Locate the cell with the specified text and output its (X, Y) center coordinate. 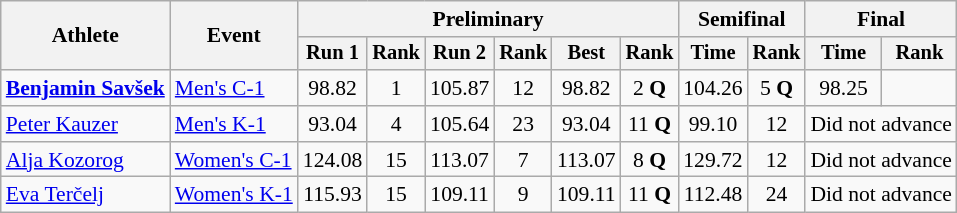
129.72 (712, 160)
1 (396, 88)
Final (881, 19)
Event (234, 36)
98.25 (844, 88)
105.87 (460, 88)
Run 1 (332, 54)
Athlete (86, 36)
104.26 (712, 88)
99.10 (712, 124)
Peter Kauzer (86, 124)
124.08 (332, 160)
Women's K-1 (234, 195)
8 Q (650, 160)
Alja Kozorog (86, 160)
Best (586, 54)
105.64 (460, 124)
9 (523, 195)
Preliminary (488, 19)
Run 2 (460, 54)
Semifinal (742, 19)
5 Q (777, 88)
Men's K-1 (234, 124)
24 (777, 195)
2 Q (650, 88)
115.93 (332, 195)
7 (523, 160)
Women's C-1 (234, 160)
23 (523, 124)
4 (396, 124)
Benjamin Savšek (86, 88)
112.48 (712, 195)
Eva Terčelj (86, 195)
Men's C-1 (234, 88)
